Pinpoint the cell where the given text exists, returning its [x, y] midpoint coordinate. 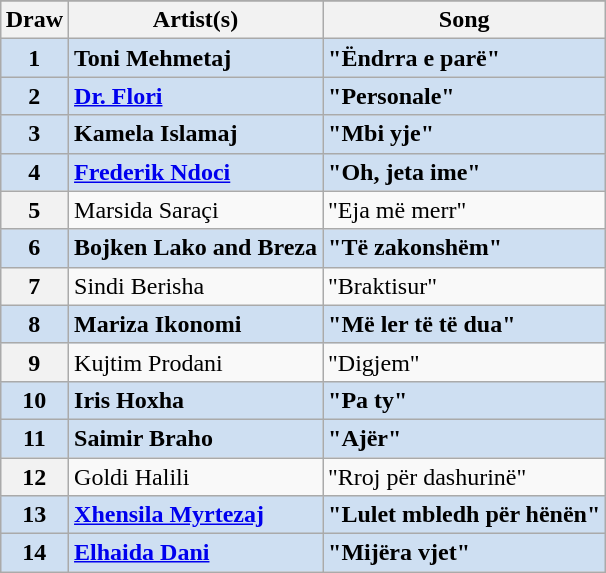
Xhensila Myrtezaj [196, 515]
Saimir Braho [196, 438]
13 [34, 515]
3 [34, 134]
4 [34, 172]
"Rroj për dashurinë" [464, 477]
Goldi Halili [196, 477]
"Lulet mbledh për hënën" [464, 515]
"Personale" [464, 96]
"Digjem" [464, 362]
Kujtim Prodani [196, 362]
"Braktisur" [464, 286]
Mariza Ikonomi [196, 324]
"Pa ty" [464, 400]
Bojken Lako and Breza [196, 248]
Kamela Islamaj [196, 134]
"Ëndrra e parë" [464, 58]
"Më ler të të dua" [464, 324]
"Mijëra vjet" [464, 553]
Song [464, 20]
10 [34, 400]
5 [34, 210]
12 [34, 477]
Toni Mehmetaj [196, 58]
Iris Hoxha [196, 400]
Sindi Berisha [196, 286]
Draw [34, 20]
8 [34, 324]
"Ajër" [464, 438]
14 [34, 553]
7 [34, 286]
9 [34, 362]
Artist(s) [196, 20]
Dr. Flori [196, 96]
11 [34, 438]
"Mbi yje" [464, 134]
"Eja më merr" [464, 210]
"Të zakonshëm" [464, 248]
Frederik Ndoci [196, 172]
6 [34, 248]
1 [34, 58]
Marsida Saraçi [196, 210]
"Oh, jeta ime" [464, 172]
2 [34, 96]
Elhaida Dani [196, 553]
